Capture the cell that displays the provided text and extract its [x, y] central coordinate. 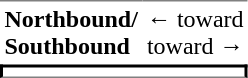
← toward toward → [195, 32]
Northbound/Southbound [71, 32]
